Return [x, y] of the center of cell containing provided text 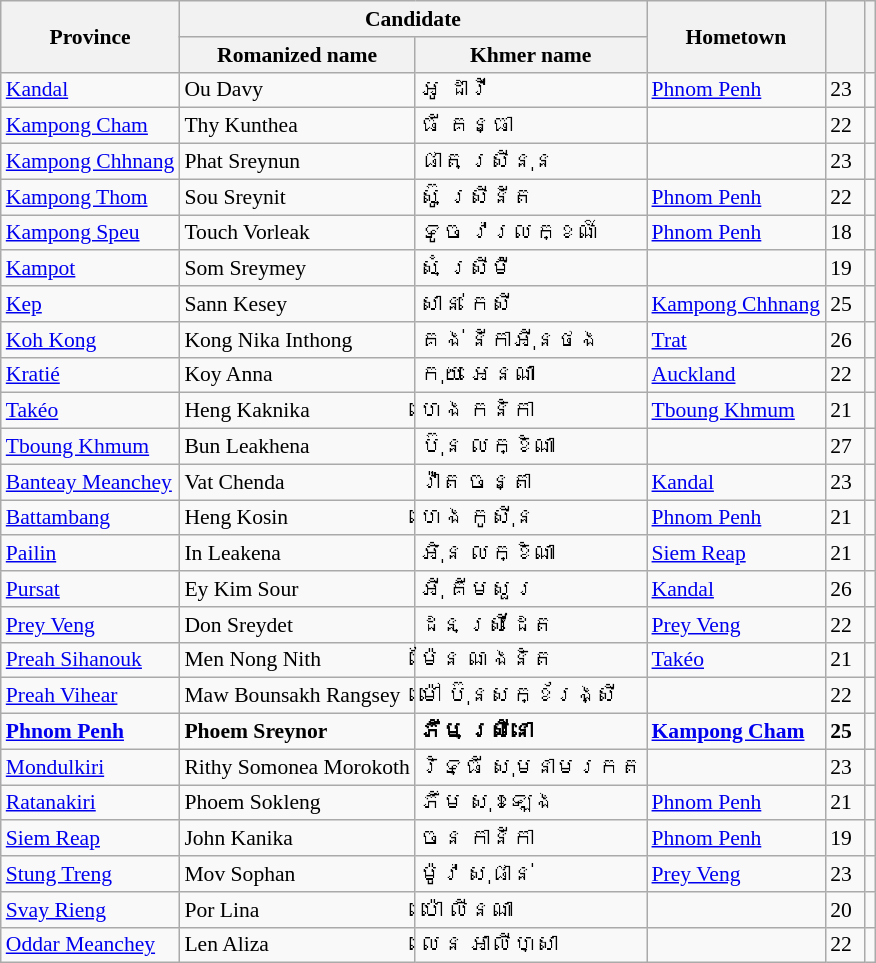
27 [845, 447]
Khmer name [531, 55]
Kampong Speu [90, 233]
អុិន លក្ខិណា [531, 554]
រិទ្ធី សុមនាមរកត [531, 767]
Koy Anna [297, 375]
Battambang [90, 518]
Svay Rieng [90, 910]
John Kanika [297, 839]
Men Nong Nith [297, 660]
អុី គីមសួរ [531, 589]
វ៉ាត ចន្តា [531, 482]
កុយ អេនណា [531, 375]
ផាត ស្រីនុន [531, 162]
Kep [90, 304]
Phoem Sokleng [297, 803]
ចន កានីកា [531, 839]
18 [845, 233]
Kampot [90, 269]
Heng Kosin [297, 518]
Oddar Meanchey [90, 945]
In Leakena [297, 554]
Province [90, 36]
Len Aliza [297, 945]
Phat Sreynun [297, 162]
Stung Treng [90, 874]
Sou Sreynit [297, 197]
Auckland [736, 375]
Phoem Sreynor [297, 732]
ទូច វរលក្ខណ៍ [531, 233]
ម៉ៅ ប៊ុនសក្ខ័រង្សី [531, 696]
Ey Kim Sour [297, 589]
Vat Chenda [297, 482]
ភឹម សុខឡេង [531, 803]
គង់ នីកាអុីនថង [531, 340]
Som Sreymey [297, 269]
លេន អាលីហ្សា [531, 945]
Touch Vorleak [297, 233]
Candidate [412, 19]
Mondulkiri [90, 767]
Preah Vihear [90, 696]
Por Lina [297, 910]
Kratié [90, 375]
ម៉ូវ សុផាន់ [531, 874]
ភឹម ស្រីនោ [531, 732]
Bun Leakhena [297, 447]
Don Sreydet [297, 625]
Sann Kesey [297, 304]
Pursat [90, 589]
ប៉ោ លីនណា [531, 910]
Kong Nika Inthong [297, 340]
Maw Bounsakh Rangsey [297, 696]
Ratanakiri [90, 803]
សំ ស្រីម៉ី [531, 269]
ដន ស្រីដែត [531, 625]
Ou Davy [297, 90]
Preah Sihanouk [90, 660]
ស៊ូ ស្រីនីត [531, 197]
Koh Kong [90, 340]
Heng Kaknika [297, 411]
Trat [736, 340]
ម៉ែន ណងនិត [531, 660]
Pailin [90, 554]
Mov Sophan [297, 874]
Hometown [736, 36]
ហេង កនិកា [531, 411]
Rithy Somonea Morokoth [297, 767]
Kampong Thom [90, 197]
20 [845, 910]
Thy Kunthea [297, 126]
ហេង កូសុីន [531, 518]
Romanized name [297, 55]
អូ ដាវី [531, 90]
សាន់ កេសី [531, 304]
ធី គន្ធា [531, 126]
Banteay Meanchey [90, 482]
ប៊ុន លក្ខិណា [531, 447]
